Capture the cell that displays the provided text and extract its [X, Y] central coordinate. 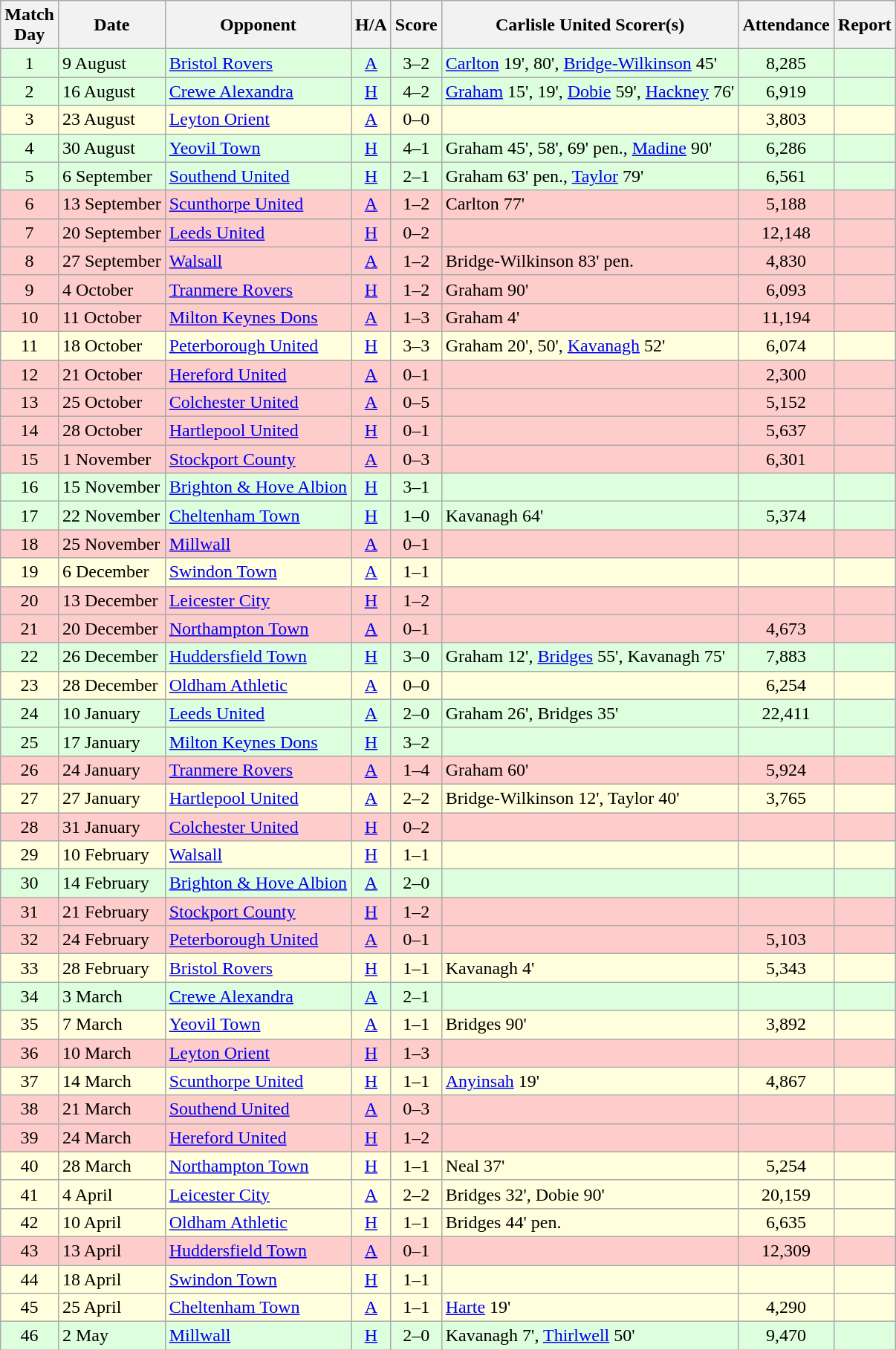
Bridge-Wilkinson 83' pen. [590, 261]
15 [30, 459]
7,883 [786, 657]
23 August [111, 120]
5 [30, 176]
29 [30, 855]
21 October [111, 374]
13 [30, 403]
1 November [111, 459]
Opponent [258, 25]
5,374 [786, 516]
Report [865, 25]
13 December [111, 600]
11 October [111, 317]
9 August [111, 63]
26 December [111, 657]
4 April [111, 1194]
Bridges 32', Dobie 90' [590, 1194]
24 February [111, 940]
3–1 [416, 487]
36 [30, 1053]
5,343 [786, 968]
Kavanagh 7', Thirlwell 50' [590, 1336]
25 [30, 741]
Carlton 19', 80', Bridge-Wilkinson 45' [590, 63]
Bridges 90' [590, 1025]
Kavanagh 4' [590, 968]
34 [30, 996]
18 October [111, 345]
12,309 [786, 1250]
Bridges 44' pen. [590, 1222]
Date [111, 25]
2 [30, 91]
39 [30, 1138]
3–0 [416, 657]
17 January [111, 741]
18 [30, 544]
13 September [111, 204]
6 September [111, 176]
3,803 [786, 120]
24 [30, 713]
Graham 63' pen., Taylor 79' [590, 176]
3 March [111, 996]
27 [30, 798]
Graham 12', Bridges 55', Kavanagh 75' [590, 657]
3 [30, 120]
27 September [111, 261]
7 March [111, 1025]
10 January [111, 713]
Neal 37' [590, 1166]
22 November [111, 516]
21 [30, 629]
3,765 [786, 798]
20,159 [786, 1194]
Match Day [30, 25]
10 [30, 317]
45 [30, 1308]
31 [30, 912]
Graham 90' [590, 289]
5,103 [786, 940]
5,637 [786, 431]
14 [30, 431]
Carlton 77' [590, 204]
22,411 [786, 713]
24 March [111, 1138]
Graham 4' [590, 317]
Attendance [786, 25]
14 March [111, 1081]
32 [30, 940]
21 February [111, 912]
6,919 [786, 91]
13 April [111, 1250]
24 January [111, 770]
Kavanagh 64' [590, 516]
H/A [371, 25]
20 December [111, 629]
4,290 [786, 1308]
40 [30, 1166]
7 [30, 233]
20 September [111, 233]
Score [416, 25]
6,254 [786, 685]
41 [30, 1194]
27 January [111, 798]
3,892 [786, 1025]
16 August [111, 91]
23 [30, 685]
1–0 [416, 516]
4–1 [416, 148]
18 April [111, 1279]
43 [30, 1250]
37 [30, 1081]
6,635 [786, 1222]
10 April [111, 1222]
Bridge-Wilkinson 12', Taylor 40' [590, 798]
6,093 [786, 289]
10 February [111, 855]
6,561 [786, 176]
1 [30, 63]
10 March [111, 1053]
30 August [111, 148]
4,830 [786, 261]
Anyinsah 19' [590, 1081]
Graham 60' [590, 770]
22 [30, 657]
28 March [111, 1166]
33 [30, 968]
Harte 19' [590, 1308]
4 October [111, 289]
4–2 [416, 91]
2 May [111, 1336]
Graham 45', 58', 69' pen., Madine 90' [590, 148]
28 December [111, 685]
25 October [111, 403]
14 February [111, 883]
28 [30, 827]
11,194 [786, 317]
12 [30, 374]
31 January [111, 827]
4,673 [786, 629]
20 [30, 600]
2,300 [786, 374]
0–5 [416, 403]
8,285 [786, 63]
11 [30, 345]
Graham 26', Bridges 35' [590, 713]
28 February [111, 968]
25 November [111, 544]
1–4 [416, 770]
15 November [111, 487]
Carlisle United Scorer(s) [590, 25]
6,074 [786, 345]
5,254 [786, 1166]
35 [30, 1025]
28 October [111, 431]
4 [30, 148]
6 December [111, 572]
9 [30, 289]
4,867 [786, 1081]
5,924 [786, 770]
8 [30, 261]
9,470 [786, 1336]
Graham 20', 50', Kavanagh 52' [590, 345]
17 [30, 516]
42 [30, 1222]
Graham 15', 19', Dobie 59', Hackney 76' [590, 91]
12,148 [786, 233]
38 [30, 1109]
46 [30, 1336]
6 [30, 204]
26 [30, 770]
3–3 [416, 345]
5,188 [786, 204]
16 [30, 487]
6,301 [786, 459]
5,152 [786, 403]
21 March [111, 1109]
44 [30, 1279]
19 [30, 572]
25 April [111, 1308]
6,286 [786, 148]
30 [30, 883]
